Pinpoint the cell where the given text exists, returning its (x, y) midpoint coordinate. 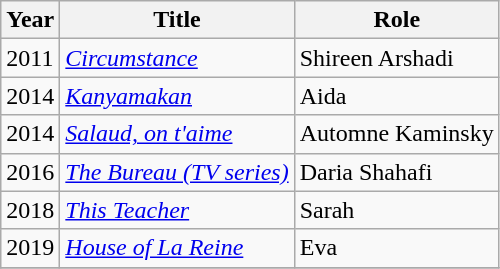
This Teacher (177, 210)
House of La Reine (177, 248)
2019 (30, 248)
2018 (30, 210)
The Bureau (TV series) (177, 172)
Kanyamakan (177, 96)
Role (396, 20)
Aida (396, 96)
Shireen Arshadi (396, 58)
Daria Shahafi (396, 172)
2011 (30, 58)
2016 (30, 172)
Salaud, on t'aime (177, 134)
Year (30, 20)
Eva (396, 248)
Circumstance (177, 58)
Title (177, 20)
Automne Kaminsky (396, 134)
Sarah (396, 210)
